Return the (x, y) coordinate for the center point of the cell that contains the specified text.  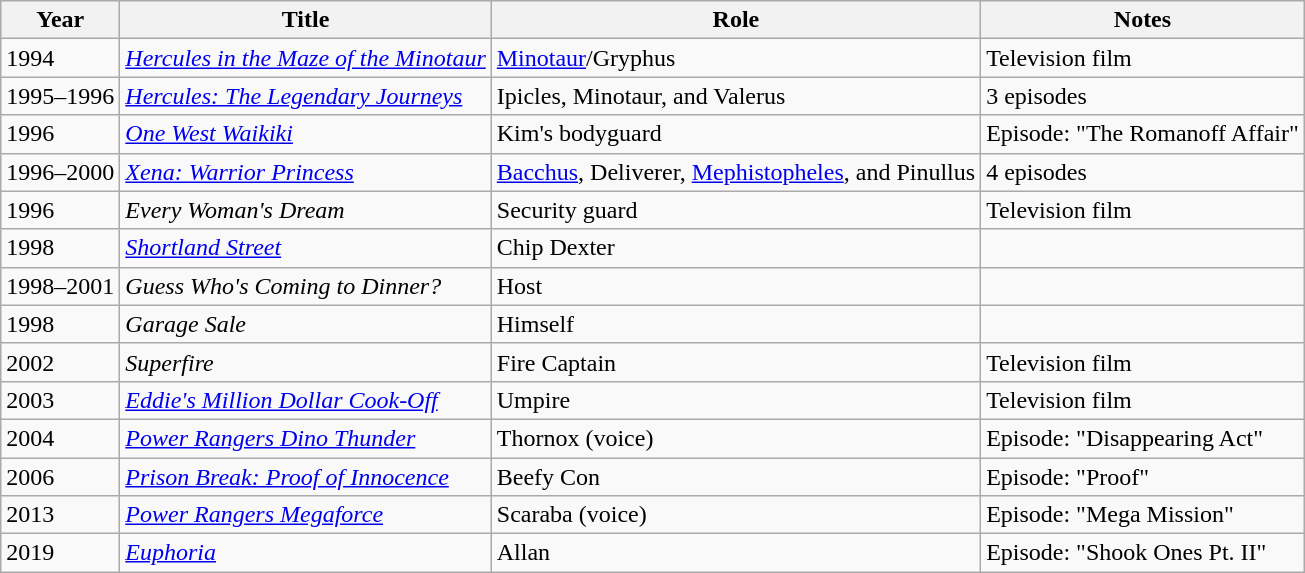
2003 (60, 400)
1995–1996 (60, 96)
Umpire (736, 400)
Hercules in the Maze of the Minotaur (306, 58)
1996–2000 (60, 172)
Power Rangers Dino Thunder (306, 438)
Shortland Street (306, 248)
Garage Sale (306, 324)
Fire Captain (736, 362)
Episode: "Shook Ones Pt. II" (1143, 553)
3 episodes (1143, 96)
Role (736, 20)
Ipicles, Minotaur, and Valerus (736, 96)
2006 (60, 477)
Year (60, 20)
Minotaur/Gryphus (736, 58)
4 episodes (1143, 172)
Every Woman's Dream (306, 210)
Host (736, 286)
Episode: "Disappearing Act" (1143, 438)
Chip Dexter (736, 248)
Power Rangers Megaforce (306, 515)
Kim's bodyguard (736, 134)
Title (306, 20)
Euphoria (306, 553)
Notes (1143, 20)
Prison Break: Proof of Innocence (306, 477)
Bacchus, Deliverer, Mephistopheles, and Pinullus (736, 172)
Episode: "Mega Mission" (1143, 515)
Beefy Con (736, 477)
Allan (736, 553)
Episode: "Proof" (1143, 477)
Episode: "The Romanoff Affair" (1143, 134)
2004 (60, 438)
1998–2001 (60, 286)
2002 (60, 362)
Xena: Warrior Princess (306, 172)
Eddie's Million Dollar Cook-Off (306, 400)
Superfire (306, 362)
2013 (60, 515)
1994 (60, 58)
Security guard (736, 210)
Himself (736, 324)
2019 (60, 553)
Scaraba (voice) (736, 515)
Guess Who's Coming to Dinner? (306, 286)
Thornox (voice) (736, 438)
One West Waikiki (306, 134)
Hercules: The Legendary Journeys (306, 96)
